Search for the cell housing the specified text and yield its (X, Y) center coordinate. 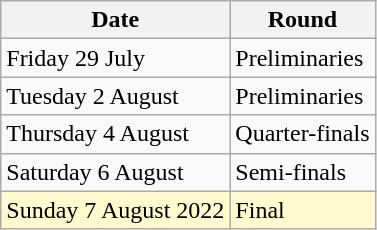
Final (302, 210)
Tuesday 2 August (116, 96)
Date (116, 20)
Thursday 4 August (116, 134)
Saturday 6 August (116, 172)
Friday 29 July (116, 58)
Sunday 7 August 2022 (116, 210)
Round (302, 20)
Semi-finals (302, 172)
Quarter-finals (302, 134)
